For the text-containing cell, return its midpoint in (X, Y) coordinate format. 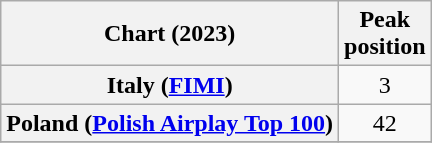
Peakposition (385, 34)
Poland (Polish Airplay Top 100) (170, 123)
Italy (FIMI) (170, 85)
3 (385, 85)
42 (385, 123)
Chart (2023) (170, 34)
